Provide the (X, Y) coordinate of the cell's center where the given text is located.  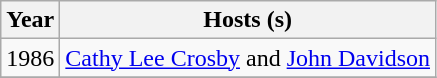
Year (30, 20)
Cathy Lee Crosby and John Davidson (248, 58)
Hosts (s) (248, 20)
1986 (30, 58)
